For the text-containing cell, return its midpoint in [X, Y] coordinate format. 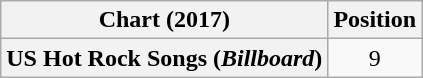
9 [375, 58]
Chart (2017) [164, 20]
Position [375, 20]
US Hot Rock Songs (Billboard) [164, 58]
